From the cell containing the given text, extract its center point as [X, Y] coordinate. 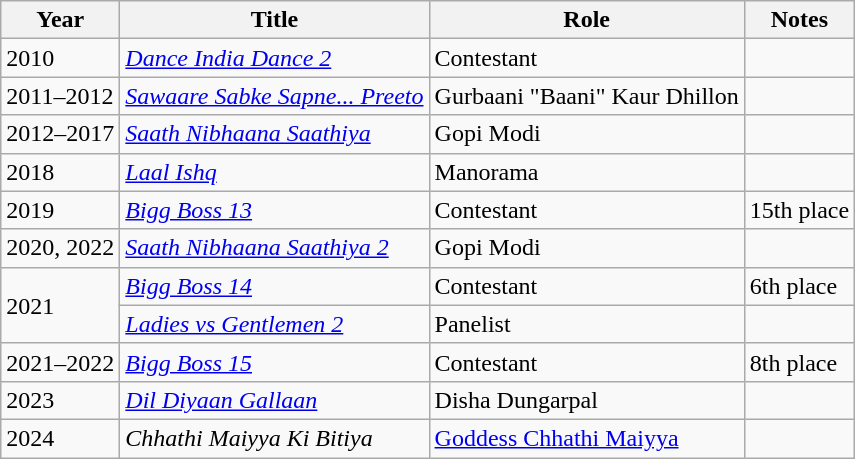
Year [60, 20]
Bigg Boss 14 [274, 286]
2019 [60, 210]
2021–2022 [60, 362]
Ladies vs Gentlemen 2 [274, 324]
2012–2017 [60, 134]
Bigg Boss 15 [274, 362]
Saath Nibhaana Saathiya 2 [274, 248]
2018 [60, 172]
Panelist [586, 324]
Dil Diyaan Gallaan [274, 400]
6th place [799, 286]
Title [274, 20]
2021 [60, 305]
Sawaare Sabke Sapne... Preeto [274, 96]
8th place [799, 362]
2024 [60, 438]
2011–2012 [60, 96]
2023 [60, 400]
Laal Ishq [274, 172]
2020, 2022 [60, 248]
Notes [799, 20]
Dance India Dance 2 [274, 58]
Disha Dungarpal [586, 400]
Saath Nibhaana Saathiya [274, 134]
Goddess Chhathi Maiyya [586, 438]
Gurbaani "Baani" Kaur Dhillon [586, 96]
Chhathi Maiyya Ki Bitiya [274, 438]
Manorama [586, 172]
Bigg Boss 13 [274, 210]
Role [586, 20]
2010 [60, 58]
15th place [799, 210]
